Locate the cell with the specified text and output its (X, Y) center coordinate. 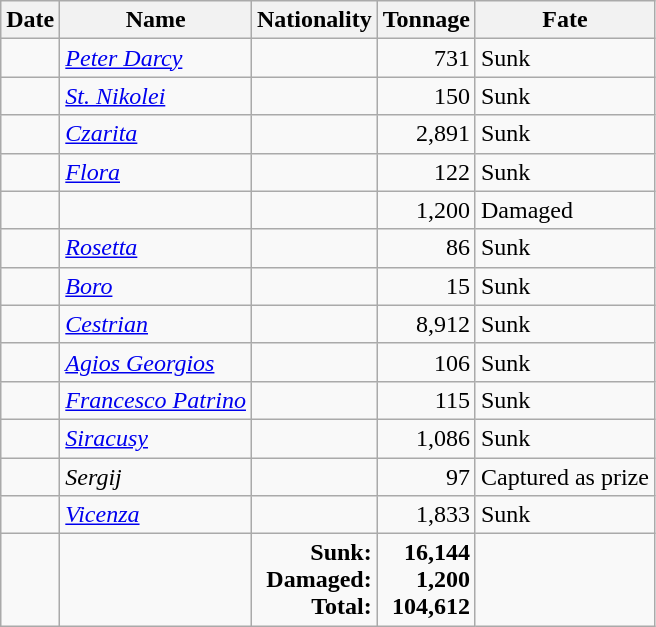
Tonnage (426, 20)
2,891 (426, 134)
150 (426, 96)
Sunk:Damaged:Total: (314, 580)
8,912 (426, 324)
Name (156, 20)
Damaged (564, 210)
Siracusy (156, 438)
Czarita (156, 134)
86 (426, 248)
Nationality (314, 20)
Flora (156, 172)
Sergij (156, 477)
Vicenza (156, 515)
Boro (156, 286)
Agios Georgios (156, 362)
97 (426, 477)
Fate (564, 20)
Rosetta (156, 248)
Cestrian (156, 324)
15 (426, 286)
Captured as prize (564, 477)
Date (30, 20)
731 (426, 58)
1,086 (426, 438)
1,833 (426, 515)
Francesco Patrino (156, 400)
Peter Darcy (156, 58)
106 (426, 362)
115 (426, 400)
St. Nikolei (156, 96)
16,1441,200104,612 (426, 580)
1,200 (426, 210)
122 (426, 172)
